Detect which cell encompasses the target text, then output its (X, Y) center coordinate. 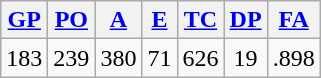
FA (294, 20)
626 (200, 58)
380 (118, 58)
.898 (294, 58)
19 (246, 58)
PO (72, 20)
239 (72, 58)
183 (24, 58)
A (118, 20)
71 (160, 58)
E (160, 20)
DP (246, 20)
GP (24, 20)
TC (200, 20)
